Locate the cell with the specified text and output its (x, y) center coordinate. 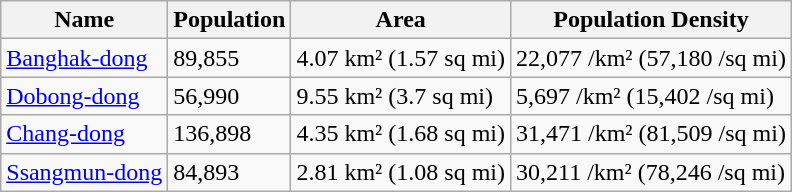
Ssangmun-dong (84, 172)
9.55 km² (3.7 sq mi) (401, 96)
Name (84, 20)
4.35 km² (1.68 sq mi) (401, 134)
136,898 (230, 134)
Dobong-dong (84, 96)
Population (230, 20)
4.07 km² (1.57 sq mi) (401, 58)
Area (401, 20)
Chang-dong (84, 134)
Population Density (650, 20)
84,893 (230, 172)
89,855 (230, 58)
2.81 km² (1.08 sq mi) (401, 172)
56,990 (230, 96)
Banghak-dong (84, 58)
22,077 /km² (57,180 /sq mi) (650, 58)
5,697 /km² (15,402 /sq mi) (650, 96)
31,471 /km² (81,509 /sq mi) (650, 134)
30,211 /km² (78,246 /sq mi) (650, 172)
